From the cell containing the given text, extract its center point as (X, Y) coordinate. 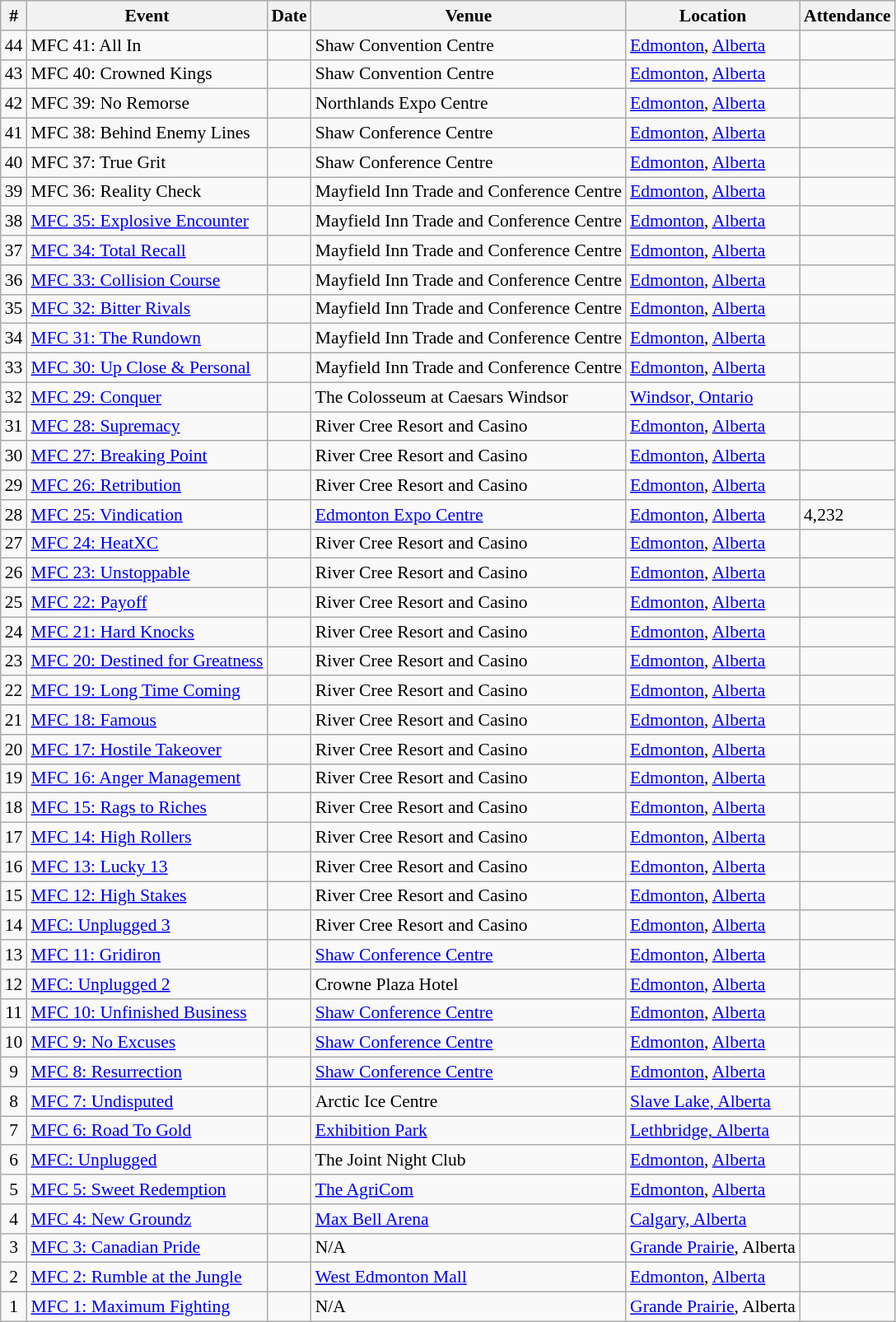
Windsor, Ontario (713, 397)
16 (14, 867)
MFC 32: Bitter Rivals (147, 309)
MFC 16: Anger Management (147, 778)
Exhibition Park (469, 1131)
Crowne Plaza Hotel (469, 984)
MFC 19: Long Time Coming (147, 691)
23 (14, 661)
Slave Lake, Alberta (713, 1101)
The Colosseum at Caesars Windsor (469, 397)
MFC 11: Gridiron (147, 955)
17 (14, 838)
MFC 31: The Rundown (147, 339)
MFC 20: Destined for Greatness (147, 661)
14 (14, 926)
MFC 30: Up Close & Personal (147, 368)
MFC: Unplugged (147, 1161)
MFC 39: No Remorse (147, 104)
12 (14, 984)
West Edmonton Mall (469, 1278)
18 (14, 808)
20 (14, 750)
4 (14, 1219)
35 (14, 309)
The Joint Night Club (469, 1161)
22 (14, 691)
19 (14, 778)
MFC 2: Rumble at the Jungle (147, 1278)
Calgary, Alberta (713, 1219)
Attendance (847, 16)
MFC 23: Unstoppable (147, 573)
MFC 13: Lucky 13 (147, 867)
34 (14, 339)
MFC 38: Behind Enemy Lines (147, 133)
37 (14, 250)
Max Bell Arena (469, 1219)
The AgriCom (469, 1189)
41 (14, 133)
MFC 24: HeatXC (147, 544)
26 (14, 573)
MFC 21: Hard Knocks (147, 632)
39 (14, 192)
43 (14, 74)
MFC 17: Hostile Takeover (147, 750)
MFC 27: Breaking Point (147, 456)
36 (14, 280)
MFC 28: Supremacy (147, 427)
21 (14, 720)
28 (14, 515)
MFC 14: High Rollers (147, 838)
MFC 40: Crowned Kings (147, 74)
Edmonton Expo Centre (469, 515)
Venue (469, 16)
MFC 3: Canadian Pride (147, 1248)
33 (14, 368)
15 (14, 896)
MFC 41: All In (147, 45)
MFC 1: Maximum Fighting (147, 1307)
10 (14, 1043)
MFC 5: Sweet Redemption (147, 1189)
Date (288, 16)
MFC 4: New Groundz (147, 1219)
MFC 34: Total Recall (147, 250)
MFC 7: Undisputed (147, 1101)
24 (14, 632)
27 (14, 544)
Location (713, 16)
MFC 37: True Grit (147, 162)
MFC 22: Payoff (147, 603)
30 (14, 456)
7 (14, 1131)
44 (14, 45)
MFC: Unplugged 2 (147, 984)
40 (14, 162)
MFC 25: Vindication (147, 515)
1 (14, 1307)
MFC 15: Rags to Riches (147, 808)
# (14, 16)
8 (14, 1101)
MFC 10: Unfinished Business (147, 1013)
6 (14, 1161)
MFC 26: Retribution (147, 485)
29 (14, 485)
MFC 6: Road To Gold (147, 1131)
11 (14, 1013)
Lethbridge, Alberta (713, 1131)
MFC 36: Reality Check (147, 192)
MFC 18: Famous (147, 720)
25 (14, 603)
MFC 12: High Stakes (147, 896)
MFC 9: No Excuses (147, 1043)
9 (14, 1072)
Northlands Expo Centre (469, 104)
5 (14, 1189)
4,232 (847, 515)
Event (147, 16)
MFC 8: Resurrection (147, 1072)
MFC: Unplugged 3 (147, 926)
2 (14, 1278)
MFC 33: Collision Course (147, 280)
31 (14, 427)
38 (14, 222)
42 (14, 104)
Arctic Ice Centre (469, 1101)
3 (14, 1248)
13 (14, 955)
MFC 35: Explosive Encounter (147, 222)
MFC 29: Conquer (147, 397)
32 (14, 397)
